Provide the (X, Y) coordinate of the cell's center where the given text is located.  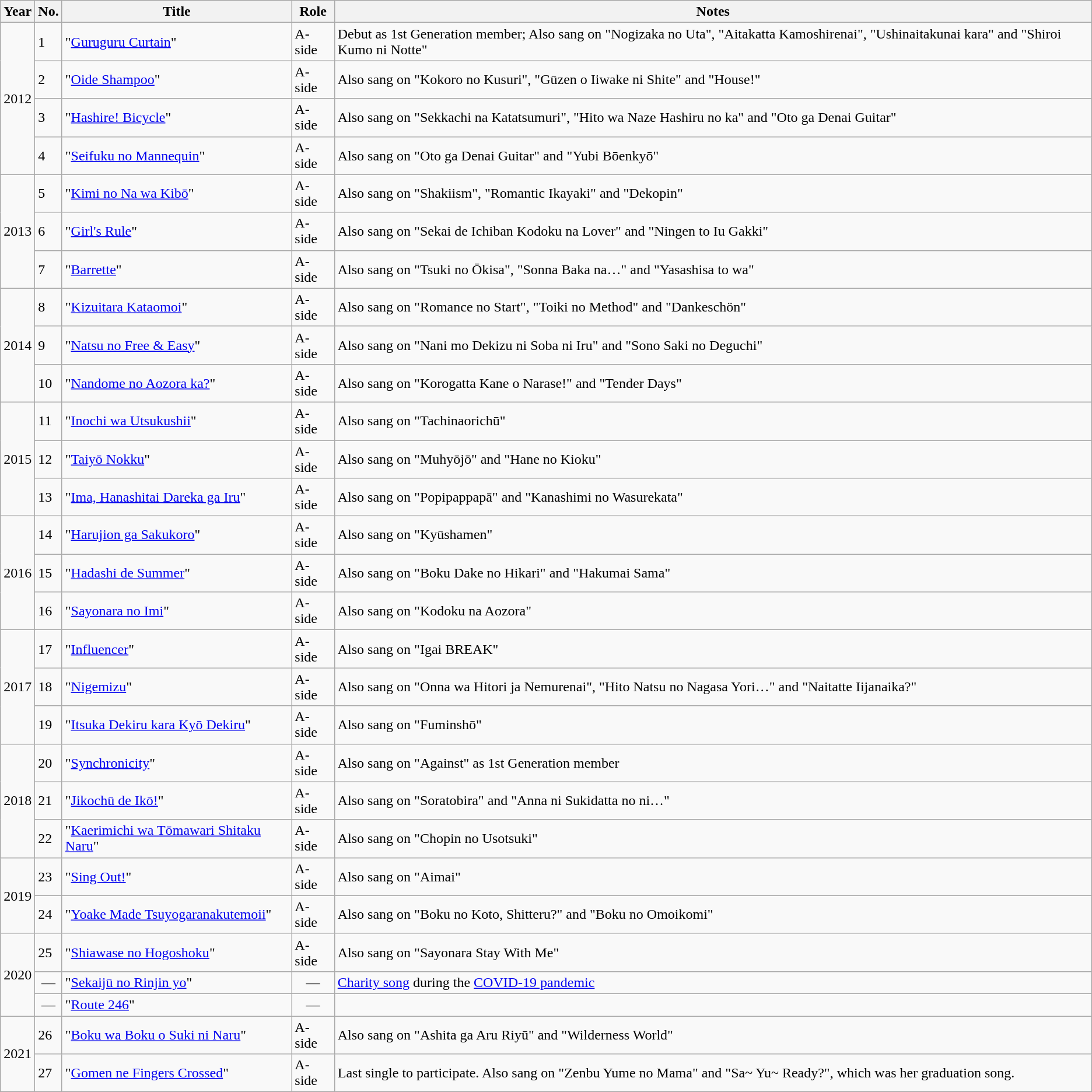
"Kizuitara Kataomoi" (177, 307)
"Inochi wa Utsukushii" (177, 421)
"Hadashi de Summer" (177, 573)
"Taiyō Nokku" (177, 459)
15 (48, 573)
"Hashire! Bicycle" (177, 118)
2013 (17, 231)
Also sang on "Onna wa Hitori ja Nemurenai", "Hito Natsu no Nagasa Yori…" and "Naitatte Iijanaika?" (713, 687)
6 (48, 231)
Also sang on "Aimai" (713, 876)
Also sang on "Against" as 1st Generation member (713, 763)
12 (48, 459)
"Barrette" (177, 269)
25 (48, 952)
Role (313, 12)
Also sang on "Sekai de Ichiban Kodoku na Lover" and "Ningen to Iu Gakki" (713, 231)
2014 (17, 345)
20 (48, 763)
24 (48, 915)
11 (48, 421)
No. (48, 12)
2016 (17, 573)
"Route 246" (177, 1005)
2018 (17, 800)
Last single to participate. Also sang on "Zenbu Yume no Mama" and "Sa~ Yu~ Ready?", which was her graduation song. (713, 1073)
Charity song during the COVID-19 pandemic (713, 982)
26 (48, 1035)
9 (48, 345)
2015 (17, 459)
"Jikochū de Ikō!" (177, 800)
Also sang on "Igai BREAK" (713, 649)
Year (17, 12)
"Boku wa Boku o Suki ni Naru" (177, 1035)
"Sayonara no Imi" (177, 611)
3 (48, 118)
"Gomen ne Fingers Crossed" (177, 1073)
Also sang on "Boku no Koto, Shitteru?" and "Boku no Omoikomi" (713, 915)
"Girl's Rule" (177, 231)
Also sang on "Tsuki no Ōkisa", "Sonna Baka na…" and "Yasashisa to wa" (713, 269)
"Yoake Made Tsuyogaranakutemoii" (177, 915)
"Kimi no Na wa Kibō" (177, 194)
2017 (17, 687)
21 (48, 800)
13 (48, 497)
"Natsu no Free & Easy" (177, 345)
Also sang on "Ashita ga Aru Riyū" and "Wilderness World" (713, 1035)
Also sang on "Korogatta Kane o Narase!" and "Tender Days" (713, 383)
Also sang on "Boku Dake no Hikari" and "Hakumai Sama" (713, 573)
14 (48, 535)
2020 (17, 974)
"Nandome no Aozora ka?" (177, 383)
Also sang on "Tachinaorichū" (713, 421)
"Synchronicity" (177, 763)
5 (48, 194)
Also sang on "Kokoro no Kusuri", "Gūzen o Iiwake ni Shite" and "House!" (713, 79)
2 (48, 79)
2021 (17, 1054)
Also sang on "Shakiism", "Romantic Ikayaki" and "Dekopin" (713, 194)
Also sang on "Kyūshamen" (713, 535)
"Seifuku no Mannequin" (177, 155)
23 (48, 876)
"Sing Out!" (177, 876)
"Sekaijū no Rinjin yo" (177, 982)
"Shiawase no Hogoshoku" (177, 952)
10 (48, 383)
8 (48, 307)
"Harujion ga Sakukoro" (177, 535)
Also sang on "Kodoku na Aozora" (713, 611)
16 (48, 611)
18 (48, 687)
Notes (713, 12)
Also sang on "Romance no Start", "Toiki no Method" and "Dankeschön" (713, 307)
"Ima, Hanashitai Dareka ga Iru" (177, 497)
22 (48, 839)
Also sang on "Chopin no Usotsuki" (713, 839)
Also sang on "Nani mo Dekizu ni Soba ni Iru" and "Sono Saki no Deguchi" (713, 345)
"Kaerimichi wa Tōmawari Shitaku Naru" (177, 839)
Also sang on "Muhyōjō" and "Hane no Kioku" (713, 459)
"Oide Shampoo" (177, 79)
"Itsuka Dekiru kara Kyō Dekiru" (177, 724)
Also sang on "Fuminshō" (713, 724)
Debut as 1st Generation member; Also sang on "Nogizaka no Uta", "Aitakatta Kamoshirenai", "Ushinaitakunai kara" and "Shiroi Kumo ni Notte" (713, 42)
17 (48, 649)
19 (48, 724)
Also sang on "Popipappapā" and "Kanashimi no Wasurekata" (713, 497)
Also sang on "Oto ga Denai Guitar" and "Yubi Bōenkyō" (713, 155)
2012 (17, 99)
Also sang on "Soratobira" and "Anna ni Sukidatta no ni…" (713, 800)
Also sang on "Sayonara Stay With Me" (713, 952)
4 (48, 155)
Also sang on "Sekkachi na Katatsumuri", "Hito wa Naze Hashiru no ka" and "Oto ga Denai Guitar" (713, 118)
"Guruguru Curtain" (177, 42)
"Nigemizu" (177, 687)
"Influencer" (177, 649)
2019 (17, 895)
27 (48, 1073)
Title (177, 12)
1 (48, 42)
7 (48, 269)
